Locate the cell with the specified text and output its (x, y) center coordinate. 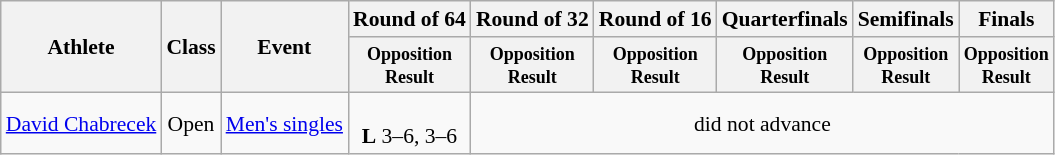
Semifinals (906, 19)
Round of 32 (532, 19)
David Chabrecek (82, 124)
did not advance (762, 124)
Quarterfinals (785, 19)
Event (284, 47)
Men's singles (284, 124)
L 3–6, 3–6 (410, 124)
Round of 64 (410, 19)
Finals (1006, 19)
Class (190, 47)
Round of 16 (656, 19)
Athlete (82, 47)
Open (190, 124)
